Scan for the cell matching the given text and deliver its (X, Y) coordinate at center. 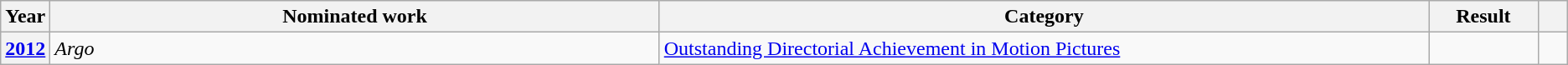
Outstanding Directorial Achievement in Motion Pictures (1044, 48)
Result (1484, 17)
2012 (25, 48)
Argo (355, 48)
Category (1044, 17)
Year (25, 17)
Nominated work (355, 17)
